Search for the cell housing the specified text and yield its (x, y) center coordinate. 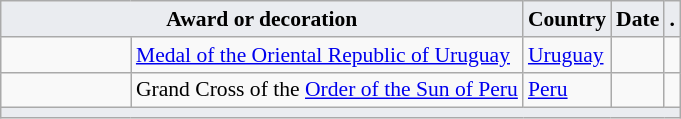
. (672, 19)
Award or decoration (262, 19)
Date (638, 19)
Country (567, 19)
Medal of the Oriental Republic of Uruguay (327, 55)
Uruguay (567, 55)
Peru (567, 90)
Grand Cross of the Order of the Sun of Peru (327, 90)
